Search for the cell housing the specified text and yield its (X, Y) center coordinate. 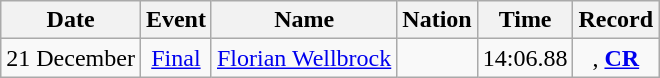
Time (525, 20)
Nation (437, 20)
Final (176, 58)
Florian Wellbrock (304, 58)
, CR (616, 58)
Record (616, 20)
Date (71, 20)
14:06.88 (525, 58)
21 December (71, 58)
Name (304, 20)
Event (176, 20)
